Return the (x, y) coordinate for the center point of the cell that contains the specified text.  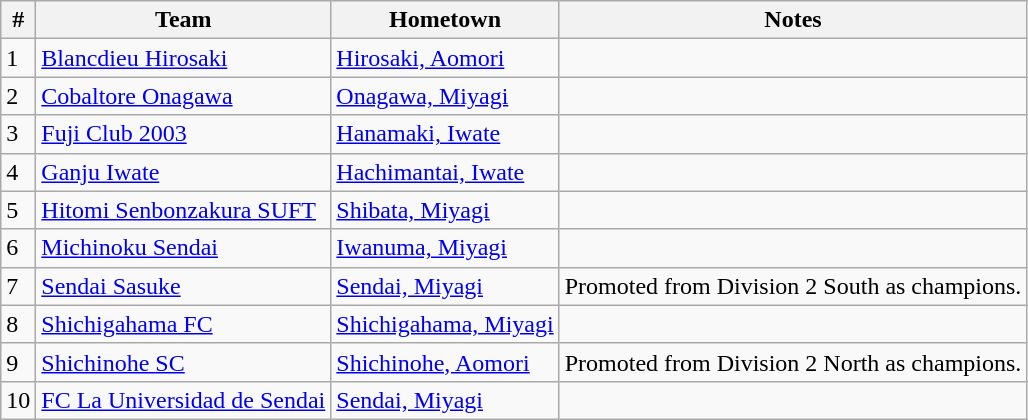
Hirosaki, Aomori (445, 58)
4 (18, 172)
Ganju Iwate (184, 172)
Shichinohe SC (184, 362)
6 (18, 248)
Hometown (445, 20)
Iwanuma, Miyagi (445, 248)
Promoted from Division 2 North as champions. (793, 362)
Cobaltore Onagawa (184, 96)
Michinoku Sendai (184, 248)
2 (18, 96)
3 (18, 134)
Shibata, Miyagi (445, 210)
1 (18, 58)
Hachimantai, Iwate (445, 172)
Onagawa, Miyagi (445, 96)
Shichigahama FC (184, 324)
# (18, 20)
Hitomi Senbonzakura SUFT (184, 210)
Fuji Club 2003 (184, 134)
5 (18, 210)
Blancdieu Hirosaki (184, 58)
FC La Universidad de Sendai (184, 400)
Team (184, 20)
10 (18, 400)
9 (18, 362)
7 (18, 286)
Sendai Sasuke (184, 286)
Hanamaki, Iwate (445, 134)
Shichinohe, Aomori (445, 362)
Notes (793, 20)
8 (18, 324)
Promoted from Division 2 South as champions. (793, 286)
Shichigahama, Miyagi (445, 324)
